Scan for the cell matching the given text and deliver its [X, Y] coordinate at center. 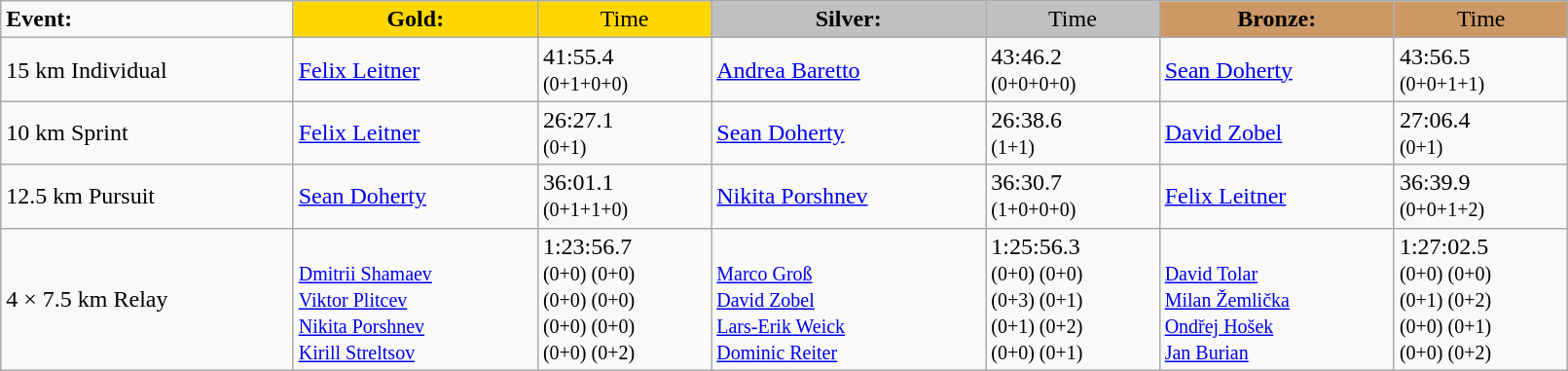
Gold: [415, 19]
10 km Sprint [147, 132]
36:01.1(0+1+1+0) [624, 197]
Marco GroßDavid ZobelLars-Erik WeickDominic Reiter [849, 299]
41:55.4(0+1+0+0) [624, 70]
Dmitrii ShamaevViktor PlitcevNikita PorshnevKirill Streltsov [415, 299]
1:27:02.5(0+0) (0+0)(0+1) (0+2)(0+0) (0+1)(0+0) (0+2) [1480, 299]
12.5 km Pursuit [147, 197]
Andrea Baretto [849, 70]
1:23:56.7(0+0) (0+0)(0+0) (0+0)(0+0) (0+0)(0+0) (0+2) [624, 299]
43:56.5(0+0+1+1) [1480, 70]
Event: [147, 19]
Silver: [849, 19]
26:38.6(1+1) [1073, 132]
15 km Individual [147, 70]
David TolarMilan ŽemličkaOndřej HošekJan Burian [1277, 299]
36:39.9(0+0+1+2) [1480, 197]
4 × 7.5 km Relay [147, 299]
Nikita Porshnev [849, 197]
26:27.1(0+1) [624, 132]
Bronze: [1277, 19]
David Zobel [1277, 132]
27:06.4(0+1) [1480, 132]
1:25:56.3(0+0) (0+0)(0+3) (0+1)(0+1) (0+2)(0+0) (0+1) [1073, 299]
43:46.2(0+0+0+0) [1073, 70]
36:30.7(1+0+0+0) [1073, 197]
